Determine the (X, Y) coordinate at the center of the cell enclosing the given text.  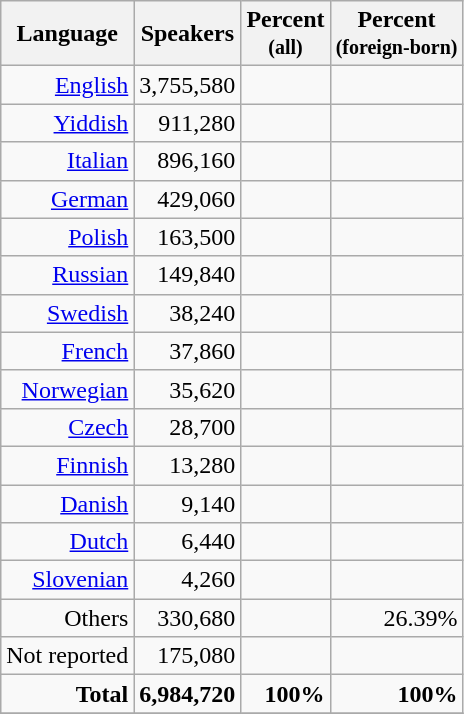
Slovenian (68, 580)
6,984,720 (188, 694)
Percent (foreign-born) (396, 34)
149,840 (188, 275)
Total (68, 694)
Italian (68, 161)
Dutch (68, 542)
35,620 (188, 389)
175,080 (188, 656)
13,280 (188, 465)
English (68, 85)
37,860 (188, 351)
Percent(all) (286, 34)
3,755,580 (188, 85)
German (68, 199)
429,060 (188, 199)
26.39% (396, 618)
French (68, 351)
9,140 (188, 503)
Others (68, 618)
Finnish (68, 465)
Not reported (68, 656)
Swedish (68, 313)
Czech (68, 427)
911,280 (188, 123)
Yiddish (68, 123)
Language (68, 34)
Polish (68, 237)
896,160 (188, 161)
Danish (68, 503)
163,500 (188, 237)
Russian (68, 275)
38,240 (188, 313)
Norwegian (68, 389)
330,680 (188, 618)
Speakers (188, 34)
4,260 (188, 580)
28,700 (188, 427)
6,440 (188, 542)
